Search for the cell housing the specified text and yield its (x, y) center coordinate. 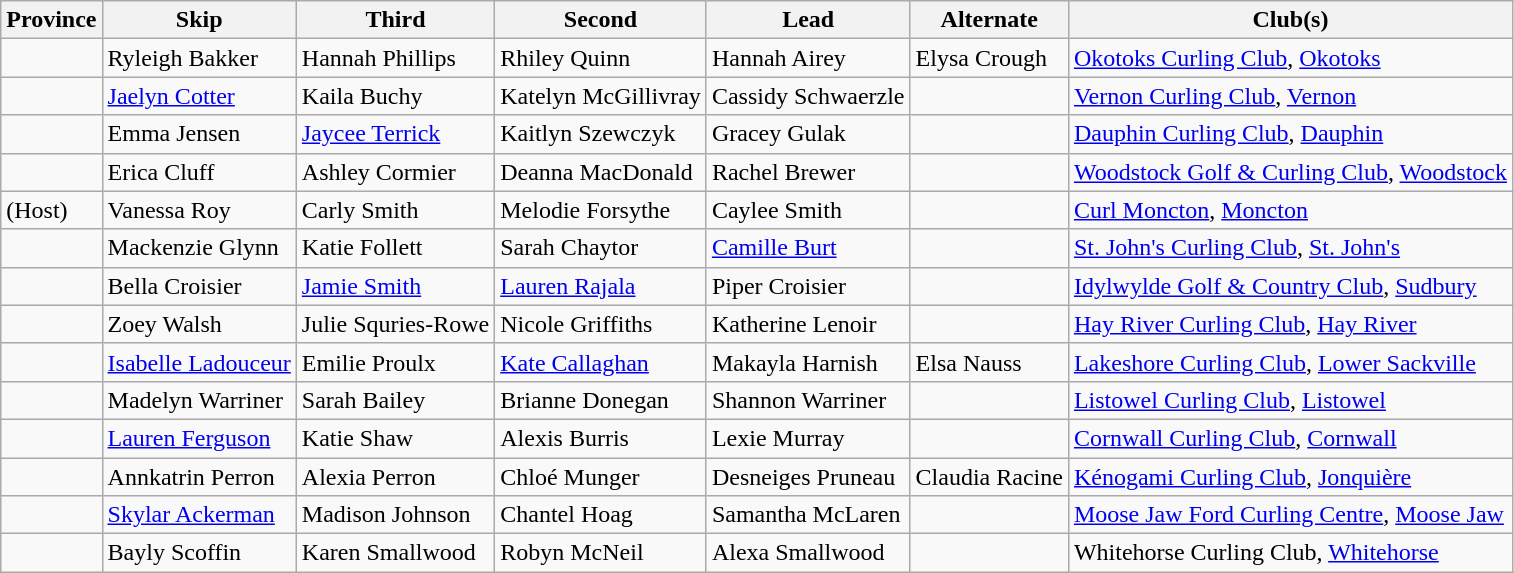
Carly Smith (395, 210)
Jaelyn Cotter (199, 96)
Skip (199, 20)
Annkatrin Perron (199, 477)
Brianne Donegan (601, 400)
Lauren Rajala (601, 286)
Zoey Walsh (199, 324)
Bella Croisier (199, 286)
Elsa Nauss (989, 362)
Shannon Warriner (808, 400)
Melodie Forsythe (601, 210)
Caylee Smith (808, 210)
Listowel Curling Club, Listowel (1290, 400)
Piper Croisier (808, 286)
Deanna MacDonald (601, 172)
Vernon Curling Club, Vernon (1290, 96)
Chantel Hoag (601, 515)
Chloé Munger (601, 477)
Katie Shaw (395, 438)
Okotoks Curling Club, Okotoks (1290, 58)
Bayly Scoffin (199, 553)
Sarah Bailey (395, 400)
(Host) (52, 210)
Alternate (989, 20)
Madison Johnson (395, 515)
Rachel Brewer (808, 172)
Idylwylde Golf & Country Club, Sudbury (1290, 286)
Samantha McLaren (808, 515)
Kaitlyn Szewczyk (601, 134)
Province (52, 20)
Lakeshore Curling Club, Lower Sackville (1290, 362)
Karen Smallwood (395, 553)
Emilie Proulx (395, 362)
Moose Jaw Ford Curling Centre, Moose Jaw (1290, 515)
Robyn McNeil (601, 553)
Elysa Crough (989, 58)
Julie Squries-Rowe (395, 324)
Sarah Chaytor (601, 248)
Rhiley Quinn (601, 58)
Nicole Griffiths (601, 324)
Alexa Smallwood (808, 553)
Vanessa Roy (199, 210)
Kaila Buchy (395, 96)
Camille Burt (808, 248)
St. John's Curling Club, St. John's (1290, 248)
Desneiges Pruneau (808, 477)
Katie Follett (395, 248)
Katherine Lenoir (808, 324)
Alexis Burris (601, 438)
Curl Moncton, Moncton (1290, 210)
Lexie Murray (808, 438)
Lauren Ferguson (199, 438)
Cornwall Curling Club, Cornwall (1290, 438)
Madelyn Warriner (199, 400)
Emma Jensen (199, 134)
Whitehorse Curling Club, Whitehorse (1290, 553)
Ashley Cormier (395, 172)
Jaycee Terrick (395, 134)
Hannah Airey (808, 58)
Katelyn McGillivray (601, 96)
Claudia Racine (989, 477)
Erica Cluff (199, 172)
Club(s) (1290, 20)
Isabelle Ladouceur (199, 362)
Makayla Harnish (808, 362)
Jamie Smith (395, 286)
Ryleigh Bakker (199, 58)
Hannah Phillips (395, 58)
Lead (808, 20)
Hay River Curling Club, Hay River (1290, 324)
Second (601, 20)
Skylar Ackerman (199, 515)
Mackenzie Glynn (199, 248)
Gracey Gulak (808, 134)
Dauphin Curling Club, Dauphin (1290, 134)
Woodstock Golf & Curling Club, Woodstock (1290, 172)
Kénogami Curling Club, Jonquière (1290, 477)
Kate Callaghan (601, 362)
Cassidy Schwaerzle (808, 96)
Alexia Perron (395, 477)
Third (395, 20)
